Provide the (X, Y) coordinate of the cell's center where the given text is located.  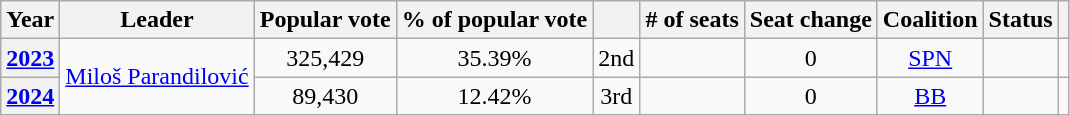
# of seats (692, 20)
Year (30, 20)
2023 (30, 58)
35.39% (494, 58)
Coalition (930, 20)
Seat change (810, 20)
2024 (30, 96)
% of popular vote (494, 20)
BB (930, 96)
89,430 (325, 96)
SPN (930, 58)
Status (1020, 20)
Popular vote (325, 20)
12.42% (494, 96)
3rd (616, 96)
325,429 (325, 58)
Leader (157, 20)
Miloš Parandilović (157, 77)
2nd (616, 58)
